Locate the cell with the specified text and output its [x, y] center coordinate. 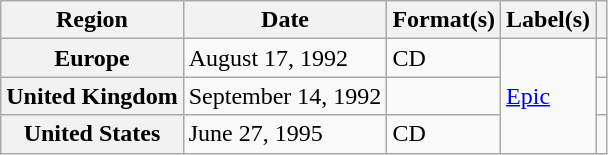
Date [285, 20]
September 14, 1992 [285, 96]
Region [92, 20]
Format(s) [444, 20]
United Kingdom [92, 96]
United States [92, 134]
Europe [92, 58]
August 17, 1992 [285, 58]
Label(s) [548, 20]
June 27, 1995 [285, 134]
Epic [548, 96]
